Scan for the cell matching the given text and deliver its (x, y) coordinate at center. 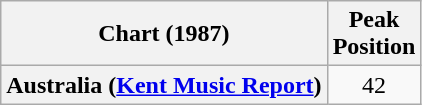
42 (374, 85)
PeakPosition (374, 34)
Chart (1987) (164, 34)
Australia (Kent Music Report) (164, 85)
